For the text-containing cell, return its midpoint in [X, Y] coordinate format. 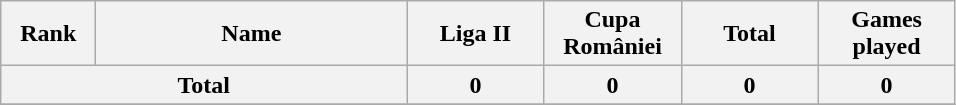
Games played [886, 34]
Name [252, 34]
Rank [48, 34]
Liga II [476, 34]
Cupa României [612, 34]
